Return the [x, y] coordinate for the center point of the cell that contains the specified text.  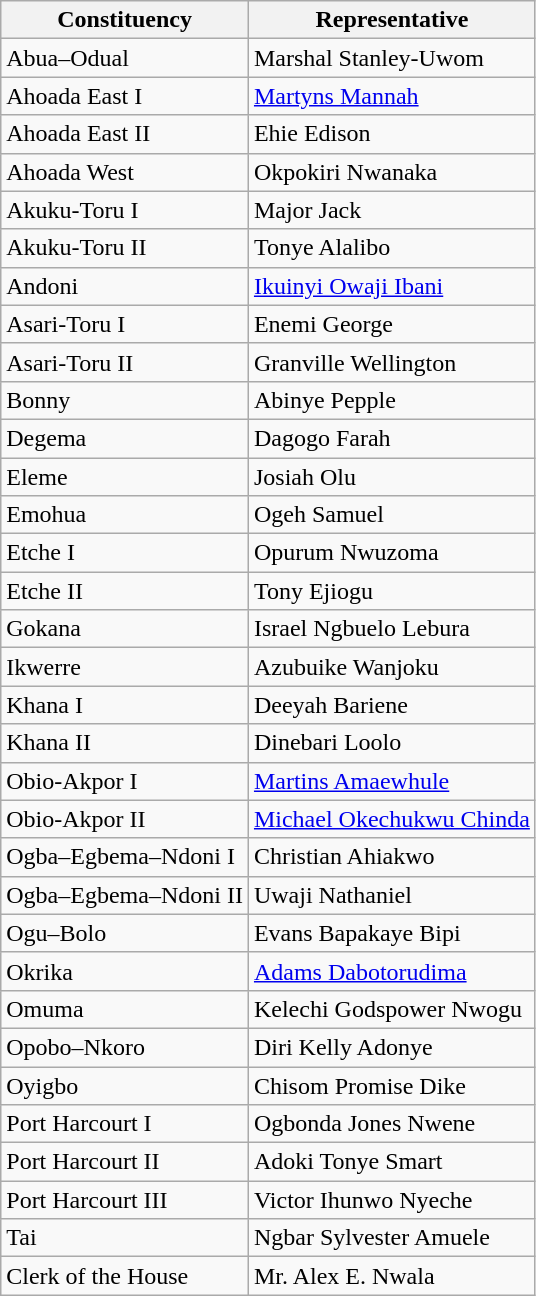
Opurum Nwuzoma [392, 553]
Mr. Alex E. Nwala [392, 1276]
Ogba–Egbema–Ndoni II [125, 895]
Major Jack [392, 210]
Obio-Akpor II [125, 819]
Bonny [125, 400]
Constituency [125, 20]
Ikwerre [125, 667]
Ogu–Bolo [125, 933]
Degema [125, 438]
Ehie Edison [392, 134]
Chisom Promise Dike [392, 1085]
Martins Amaewhule [392, 781]
Andoni [125, 286]
Okpokiri Nwanaka [392, 172]
Asari-Toru II [125, 362]
Etche I [125, 553]
Marshal Stanley-Uwom [392, 58]
Tai [125, 1238]
Martyns Mannah [392, 96]
Representative [392, 20]
Opobo–Nkoro [125, 1047]
Akuku-Toru II [125, 248]
Azubuike Wanjoku [392, 667]
Ogbonda Jones Nwene [392, 1124]
Evans Bapakaye Bipi [392, 933]
Port Harcourt II [125, 1162]
Khana II [125, 743]
Obio-Akpor I [125, 781]
Uwaji Nathaniel [392, 895]
Abinye Pepple [392, 400]
Christian Ahiakwo [392, 857]
Ahoada West [125, 172]
Tonye Alalibo [392, 248]
Akuku-Toru I [125, 210]
Port Harcourt I [125, 1124]
Okrika [125, 971]
Diri Kelly Adonye [392, 1047]
Port Harcourt III [125, 1200]
Khana I [125, 705]
Kelechi Godspower Nwogu [392, 1009]
Ahoada East II [125, 134]
Clerk of the House [125, 1276]
Adoki Tonye Smart [392, 1162]
Abua–Odual [125, 58]
Ngbar Sylvester Amuele [392, 1238]
Ahoada East I [125, 96]
Asari-Toru I [125, 324]
Eleme [125, 477]
Ogeh Samuel [392, 515]
Dagogo Farah [392, 438]
Enemi George [392, 324]
Israel Ngbuelo Lebura [392, 629]
Victor Ihunwo Nyeche [392, 1200]
Adams Dabotorudima [392, 971]
Josiah Olu [392, 477]
Omuma [125, 1009]
Ogba–Egbema–Ndoni I [125, 857]
Deeyah Bariene [392, 705]
Dinebari Loolo [392, 743]
Etche II [125, 591]
Gokana [125, 629]
Oyigbo [125, 1085]
Granville Wellington [392, 362]
Tony Ejiogu [392, 591]
Michael Okechukwu Chinda [392, 819]
Ikuinyi Owaji Ibani [392, 286]
Emohua [125, 515]
